Capture the cell that displays the provided text and extract its (x, y) central coordinate. 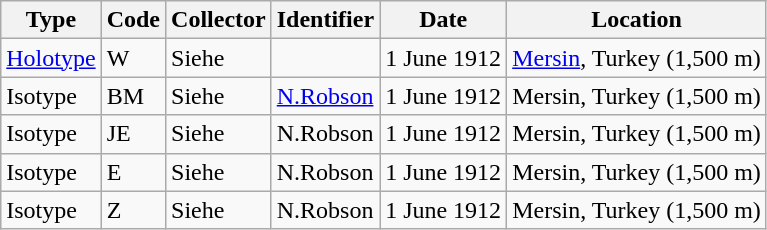
Date (444, 20)
W (133, 58)
Identifier (325, 20)
Collector (219, 20)
Location (637, 20)
Type (51, 20)
Holotype (51, 58)
E (133, 172)
BM (133, 96)
Code (133, 20)
Z (133, 210)
JE (133, 134)
